Determine the (X, Y) coordinate at the center of the cell enclosing the given text.  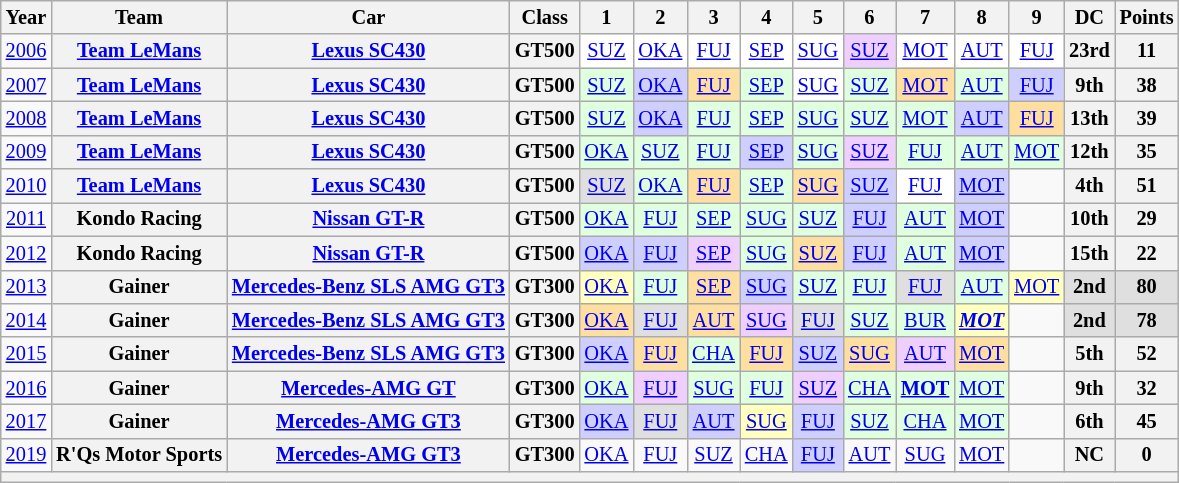
Team (139, 17)
Class (545, 17)
6th (1089, 421)
12th (1089, 152)
2015 (26, 354)
52 (1147, 354)
23rd (1089, 51)
3 (714, 17)
Points (1147, 17)
32 (1147, 388)
R'Qs Motor Sports (139, 455)
78 (1147, 320)
6 (870, 17)
2010 (26, 186)
15th (1089, 253)
80 (1147, 287)
2016 (26, 388)
39 (1147, 118)
11 (1147, 51)
45 (1147, 421)
4th (1089, 186)
2 (660, 17)
NC (1089, 455)
2019 (26, 455)
Mercedes-AMG GT (368, 388)
BUR (925, 320)
2012 (26, 253)
5 (818, 17)
13th (1089, 118)
22 (1147, 253)
4 (766, 17)
7 (925, 17)
2013 (26, 287)
35 (1147, 152)
DC (1089, 17)
2017 (26, 421)
2009 (26, 152)
Year (26, 17)
0 (1147, 455)
29 (1147, 219)
1 (607, 17)
Car (368, 17)
2014 (26, 320)
9 (1036, 17)
8 (982, 17)
2006 (26, 51)
10th (1089, 219)
2007 (26, 85)
5th (1089, 354)
2011 (26, 219)
2008 (26, 118)
38 (1147, 85)
51 (1147, 186)
